From the cell containing the given text, extract its center point as (X, Y) coordinate. 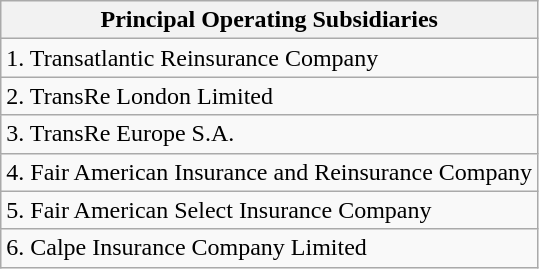
3. TransRe Europe S.A. (270, 134)
2. TransRe London Limited (270, 96)
6. Calpe Insurance Company Limited (270, 248)
1. Transatlantic Reinsurance Company (270, 58)
Principal Operating Subsidiaries (270, 20)
4. Fair American Insurance and Reinsurance Company (270, 172)
5. Fair American Select Insurance Company (270, 210)
